Determine the (x, y) coordinate at the center of the cell enclosing the given text.  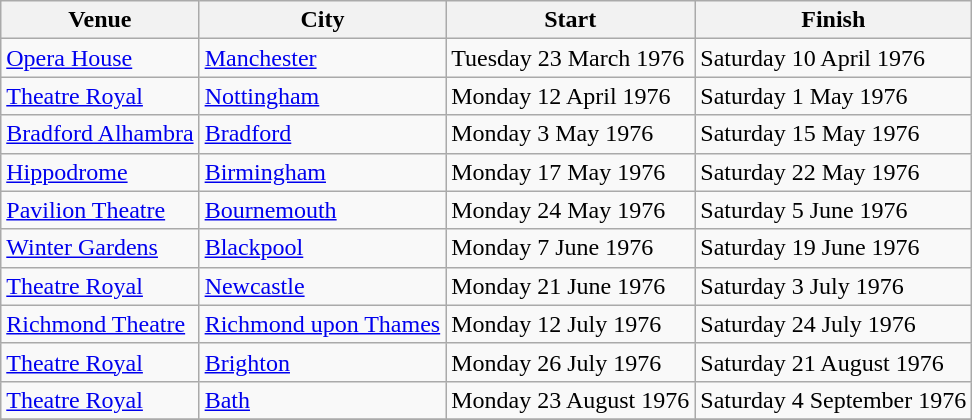
Winter Gardens (100, 248)
Saturday 4 September 1976 (834, 400)
Saturday 19 June 1976 (834, 248)
City (322, 20)
Richmond Theatre (100, 324)
Manchester (322, 58)
Venue (100, 20)
Birmingham (322, 172)
Bradford Alhambra (100, 134)
Pavilion Theatre (100, 210)
Hippodrome (100, 172)
Monday 3 May 1976 (570, 134)
Bath (322, 400)
Monday 23 August 1976 (570, 400)
Tuesday 23 March 1976 (570, 58)
Brighton (322, 362)
Saturday 21 August 1976 (834, 362)
Bradford (322, 134)
Saturday 24 July 1976 (834, 324)
Monday 24 May 1976 (570, 210)
Monday 21 June 1976 (570, 286)
Bournemouth (322, 210)
Saturday 5 June 1976 (834, 210)
Monday 12 April 1976 (570, 96)
Opera House (100, 58)
Nottingham (322, 96)
Saturday 1 May 1976 (834, 96)
Saturday 15 May 1976 (834, 134)
Start (570, 20)
Finish (834, 20)
Saturday 3 July 1976 (834, 286)
Monday 17 May 1976 (570, 172)
Saturday 10 April 1976 (834, 58)
Monday 26 July 1976 (570, 362)
Monday 12 July 1976 (570, 324)
Blackpool (322, 248)
Monday 7 June 1976 (570, 248)
Newcastle (322, 286)
Richmond upon Thames (322, 324)
Saturday 22 May 1976 (834, 172)
